Return the [x, y] coordinate for the center point of the cell that contains the specified text.  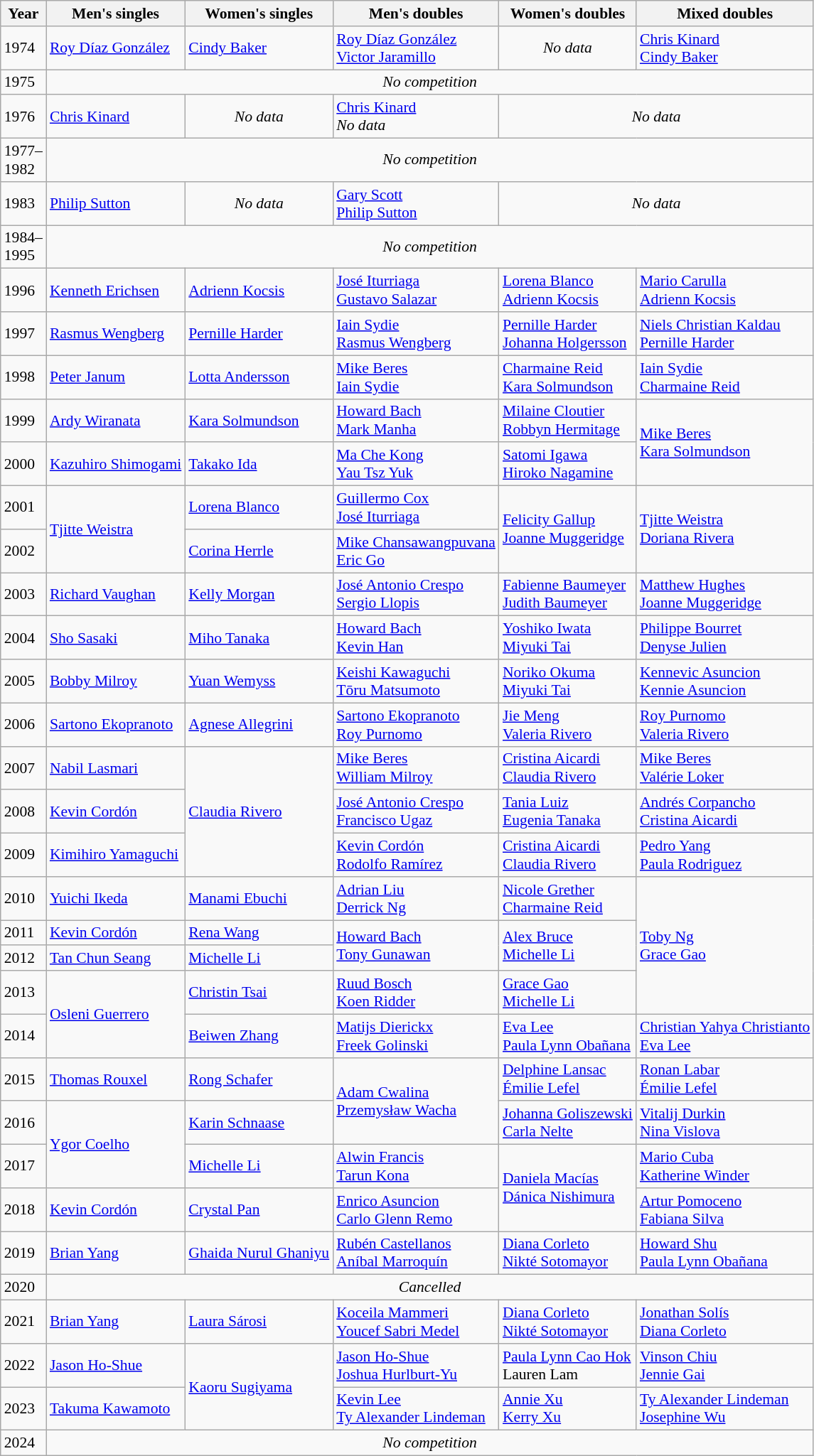
Niels Christian Kaldau Pernille Harder [725, 334]
Noriko Okuma Miyuki Tai [567, 681]
Kevin Cordón Rodolfo Ramírez [416, 856]
2008 [23, 811]
Alwin Francis Tarun Kona [416, 1167]
Felicity Gallup Joanne Muggeridge [567, 529]
José Antonio Crespo Sergio Llopis [416, 594]
Claudia Rivero [259, 811]
Christin Tsai [259, 992]
Charmaine Reid Kara Solmundson [567, 377]
Tan Chun Seang [115, 959]
Sartono Ekopranoto [115, 725]
Jonathan Solís Diana Corleto [725, 1322]
Paula Lynn Cao Hok Lauren Lam [567, 1366]
2013 [23, 992]
Mario Cuba Katherine Winder [725, 1167]
José Antonio Crespo Francisco Ugaz [416, 811]
Takuma Kawamoto [115, 1408]
2017 [23, 1167]
Keishi Kawaguchi Tōru Matsumoto [416, 681]
Chris Kinard No data [416, 117]
2018 [23, 1209]
Peter Janum [115, 377]
Mike Beres Iain Sydie [416, 377]
Cindy Baker [259, 48]
Yuichi Ikeda [115, 898]
Rena Wang [259, 933]
Kevin Lee Ty Alexander Lindeman [416, 1408]
Kaoru Sugiyama [259, 1387]
2006 [23, 725]
Pedro Yang Paula Rodriguez [725, 856]
Ghaida Nurul Ghaniyu [259, 1253]
Mike Beres Valérie Loker [725, 767]
Vinson Chiu Jennie Gai [725, 1366]
Takako Ida [259, 465]
Nabil Lasmari [115, 767]
Corina Herrle [259, 551]
Ma Che Kong Yau Tsz Yuk [416, 465]
Lorena Blanco [259, 507]
Thomas Rouxel [115, 1079]
Eva Lee Paula Lynn Obañana [567, 1036]
Agnese Allegrini [259, 725]
Howard Bach Tony Gunawan [416, 945]
2011 [23, 933]
Women's doubles [567, 14]
2020 [23, 1288]
Howard Bach Mark Manha [416, 421]
Andrés Corpancho Cristina Aicardi [725, 811]
1976 [23, 117]
2014 [23, 1036]
Women's singles [259, 14]
Jason Ho-Shue Joshua Hurlburt-Yu [416, 1366]
Sho Sasaki [115, 638]
Cancelled [429, 1288]
Sartono Ekopranoto Roy Purnomo [416, 725]
Kennevic Asuncion Kennie Asuncion [725, 681]
Philippe Bourret Denyse Julien [725, 638]
1975 [23, 82]
Jason Ho-Shue [115, 1366]
1983 [23, 203]
1998 [23, 377]
2009 [23, 856]
Rubén Castellanos Aníbal Marroquín [416, 1253]
Ruud Bosch Koen Ridder [416, 992]
Mixed doubles [725, 14]
2001 [23, 507]
2023 [23, 1408]
Adrian Liu Derrick Ng [416, 898]
Beiwen Zhang [259, 1036]
Howard Bach Kevin Han [416, 638]
Miho Tanaka [259, 638]
Gary Scott Philip Sutton [416, 203]
Kazuhiro Shimogami [115, 465]
2007 [23, 767]
2012 [23, 959]
Tjitte Weistra Doriana Rivera [725, 529]
Laura Sárosi [259, 1322]
Ronan Labar Émilie Lefel [725, 1079]
2024 [23, 1443]
Lotta Andersson [259, 377]
Rasmus Wengberg [115, 334]
Satomi Igawa Hiroko Nagamine [567, 465]
Enrico Asuncion Carlo Glenn Remo [416, 1209]
Fabienne Baumeyer Judith Baumeyer [567, 594]
Tjitte Weistra [115, 529]
1977–1982 [23, 161]
Milaine Cloutier Robbyn Hermitage [567, 421]
José Iturriaga Gustavo Salazar [416, 290]
Roy Díaz González Victor Jaramillo [416, 48]
Iain Sydie Rasmus Wengberg [416, 334]
Ardy Wiranata [115, 421]
Guillermo Cox José Iturriaga [416, 507]
Men's singles [115, 14]
Vitalij Durkin Nina Vislova [725, 1123]
2004 [23, 638]
1997 [23, 334]
Nicole Grether Charmaine Reid [567, 898]
Christian Yahya Christianto Eva Lee [725, 1036]
Koceila Mammeri Youcef Sabri Medel [416, 1322]
2005 [23, 681]
Richard Vaughan [115, 594]
Pernille Harder [259, 334]
Jie Meng Valeria Rivero [567, 725]
1999 [23, 421]
Mike Beres William Milroy [416, 767]
Roy Purnomo Valeria Rivero [725, 725]
Toby Ng Grace Gao [725, 946]
Mike Beres Kara Solmundson [725, 442]
Chris Kinard [115, 117]
Kenneth Erichsen [115, 290]
Johanna Goliszewski Carla Nelte [567, 1123]
Howard Shu Paula Lynn Obañana [725, 1253]
Men's doubles [416, 14]
Chris Kinard Cindy Baker [725, 48]
Karin Schnaase [259, 1123]
Pernille Harder Johanna Holgersson [567, 334]
Rong Schafer [259, 1079]
1974 [23, 48]
Roy Díaz González [115, 48]
2015 [23, 1079]
Yoshiko Iwata Miyuki Tai [567, 638]
Crystal Pan [259, 1209]
Adam Cwalina Przemysław Wacha [416, 1101]
Ty Alexander Lindeman Josephine Wu [725, 1408]
Mario Carulla Adrienn Kocsis [725, 290]
Alex Bruce Michelle Li [567, 945]
2021 [23, 1322]
Daniela Macías Dánica Nishimura [567, 1188]
Artur Pomoceno Fabiana Silva [725, 1209]
Ygor Coelho [115, 1145]
Mike Chansawangpuvana Eric Go [416, 551]
Grace Gao Michelle Li [567, 992]
Manami Ebuchi [259, 898]
Matthew Hughes Joanne Muggeridge [725, 594]
Delphine Lansac Émilie Lefel [567, 1079]
Osleni Guerrero [115, 1014]
Year [23, 14]
2022 [23, 1366]
Philip Sutton [115, 203]
Lorena Blanco Adrienn Kocsis [567, 290]
Kara Solmundson [259, 421]
Bobby Milroy [115, 681]
Matijs Dierickx Freek Golinski [416, 1036]
2000 [23, 465]
2010 [23, 898]
Annie Xu Kerry Xu [567, 1408]
2016 [23, 1123]
Kelly Morgan [259, 594]
1996 [23, 290]
Adrienn Kocsis [259, 290]
2002 [23, 551]
Iain Sydie Charmaine Reid [725, 377]
2019 [23, 1253]
Tania Luiz Eugenia Tanaka [567, 811]
1984–1995 [23, 247]
Yuan Wemyss [259, 681]
Kimihiro Yamaguchi [115, 856]
2003 [23, 594]
